Locate the cell with the specified text and output its (x, y) center coordinate. 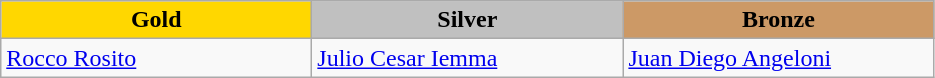
Rocco Rosito (156, 58)
Gold (156, 20)
Bronze (778, 20)
Julio Cesar Iemma (468, 58)
Juan Diego Angeloni (778, 58)
Silver (468, 20)
